For the text-containing cell, return its midpoint in [x, y] coordinate format. 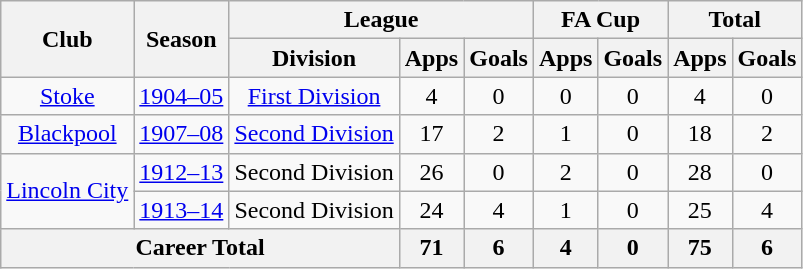
24 [431, 210]
1904–05 [182, 96]
Stoke [68, 96]
Career Total [200, 248]
1913–14 [182, 210]
25 [700, 210]
28 [700, 172]
Club [68, 39]
18 [700, 134]
Lincoln City [68, 191]
FA Cup [600, 20]
First Division [314, 96]
Total [735, 20]
League [382, 20]
Division [314, 58]
1907–08 [182, 134]
17 [431, 134]
75 [700, 248]
71 [431, 248]
Blackpool [68, 134]
26 [431, 172]
1912–13 [182, 172]
Season [182, 39]
